Return (X, Y) of the center of cell containing provided text 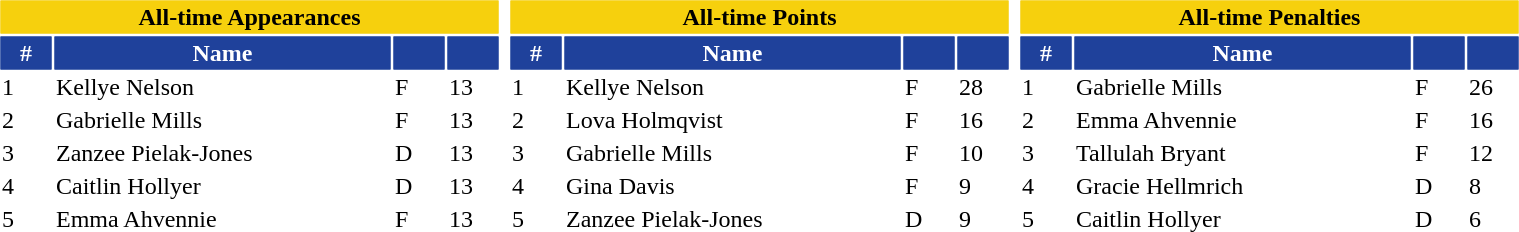
Lova Holmqvist (732, 121)
Zanzee Pielak-Jones (222, 153)
8 (1494, 187)
Gracie Hellmrich (1242, 187)
All-time Appearances (249, 16)
All-time Points (759, 16)
26 (1494, 87)
28 (984, 87)
Caitlin Hollyer (222, 187)
9 (984, 187)
Tallulah Bryant (1242, 153)
10 (984, 153)
Emma Ahvennie (1242, 121)
Gina Davis (732, 187)
All-time Penalties (1269, 16)
12 (1494, 153)
